Provide the (X, Y) coordinate of the cell's center where the given text is located.  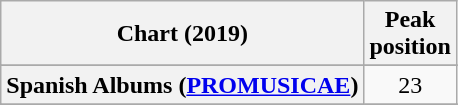
23 (410, 85)
Chart (2019) (182, 34)
Spanish Albums (PROMUSICAE) (182, 85)
Peakposition (410, 34)
